Detect which cell encompasses the target text, then output its (x, y) center coordinate. 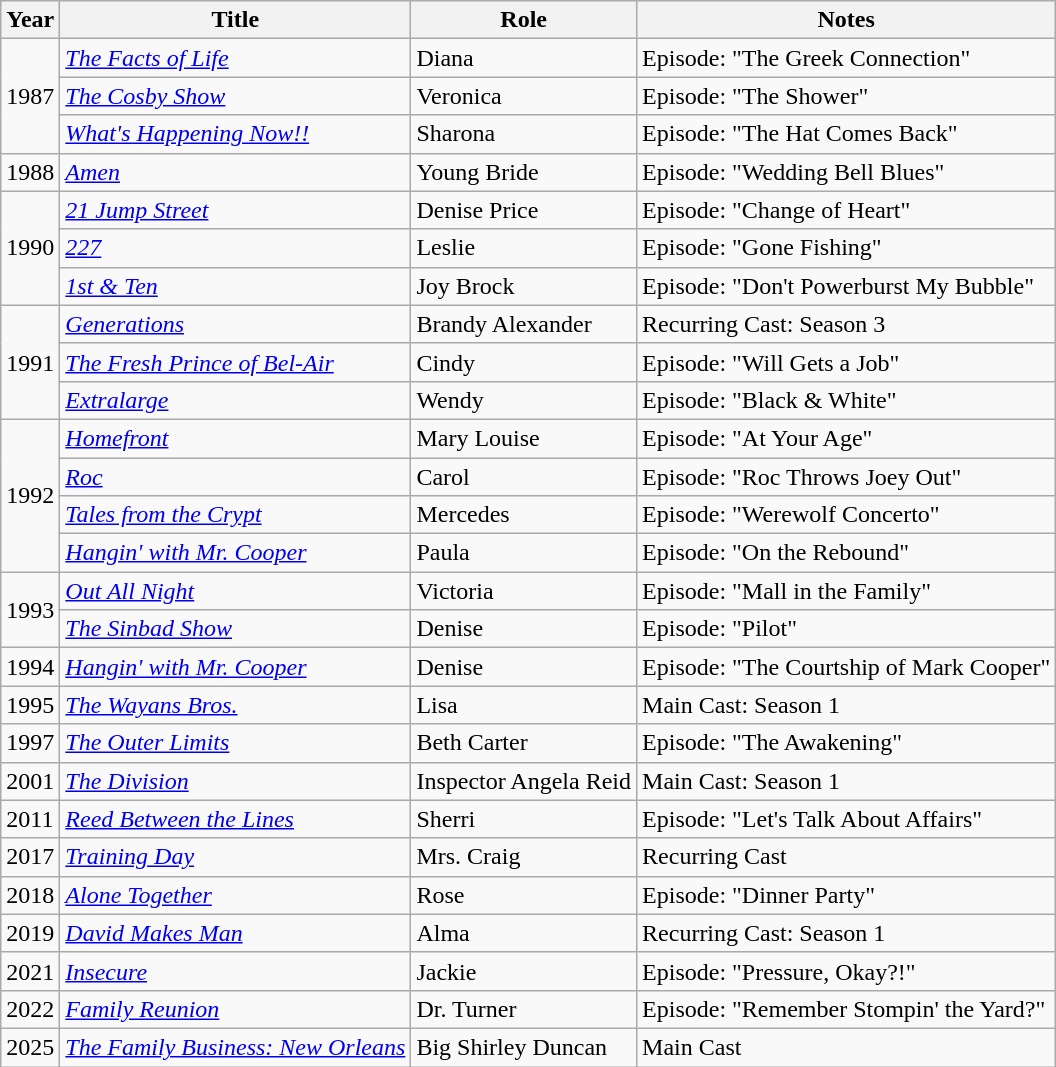
1992 (30, 495)
2018 (30, 895)
Episode: "The Shower" (846, 96)
The Cosby Show (236, 96)
Recurring Cast (846, 857)
1987 (30, 96)
Generations (236, 324)
What's Happening Now!! (236, 134)
Episode: "Pressure, Okay?!" (846, 971)
The Wayans Bros. (236, 705)
Episode: "The Awakening" (846, 743)
Episode: "Will Gets a Job" (846, 362)
Inspector Angela Reid (524, 781)
Episode: "Remember Stompin' the Yard?" (846, 1009)
1993 (30, 610)
Young Bride (524, 172)
David Makes Man (236, 933)
Recurring Cast: Season 1 (846, 933)
Reed Between the Lines (236, 819)
Brandy Alexander (524, 324)
Big Shirley Duncan (524, 1047)
Homefront (236, 438)
2022 (30, 1009)
Episode: "Mall in the Family" (846, 591)
Role (524, 20)
Episode: "Gone Fishing" (846, 248)
Recurring Cast: Season 3 (846, 324)
Leslie (524, 248)
The Fresh Prince of Bel-Air (236, 362)
Sherri (524, 819)
2019 (30, 933)
Rose (524, 895)
Mercedes (524, 515)
Mrs. Craig (524, 857)
Beth Carter (524, 743)
The Sinbad Show (236, 629)
Family Reunion (236, 1009)
Denise Price (524, 210)
Year (30, 20)
2017 (30, 857)
Alma (524, 933)
Episode: "At Your Age" (846, 438)
Episode: "Let's Talk About Affairs" (846, 819)
Mary Louise (524, 438)
2001 (30, 781)
Amen (236, 172)
Sharona (524, 134)
Cindy (524, 362)
Notes (846, 20)
The Division (236, 781)
Veronica (524, 96)
Episode: "On the Rebound" (846, 553)
Diana (524, 58)
2021 (30, 971)
Alone Together (236, 895)
Joy Brock (524, 286)
1990 (30, 248)
Title (236, 20)
The Outer Limits (236, 743)
The Family Business: New Orleans (236, 1047)
1st & Ten (236, 286)
Episode: "Pilot" (846, 629)
2011 (30, 819)
Training Day (236, 857)
Episode: "Change of Heart" (846, 210)
2025 (30, 1047)
Episode: "Black & White" (846, 400)
Episode: "Don't Powerburst My Bubble" (846, 286)
227 (236, 248)
The Facts of Life (236, 58)
Extralarge (236, 400)
Main Cast (846, 1047)
Out All Night (236, 591)
Roc (236, 477)
Dr. Turner (524, 1009)
Wendy (524, 400)
Carol (524, 477)
Episode: "The Courtship of Mark Cooper" (846, 667)
Episode: "Wedding Bell Blues" (846, 172)
Episode: "The Hat Comes Back" (846, 134)
1988 (30, 172)
Episode: "Roc Throws Joey Out" (846, 477)
Lisa (524, 705)
Episode: "Dinner Party" (846, 895)
1997 (30, 743)
Episode: "The Greek Connection" (846, 58)
1994 (30, 667)
Episode: "Werewolf Concerto" (846, 515)
1991 (30, 362)
Tales from the Crypt (236, 515)
Jackie (524, 971)
21 Jump Street (236, 210)
Paula (524, 553)
Victoria (524, 591)
Insecure (236, 971)
1995 (30, 705)
